Determine the [X, Y] coordinate at the center of the cell enclosing the given text.  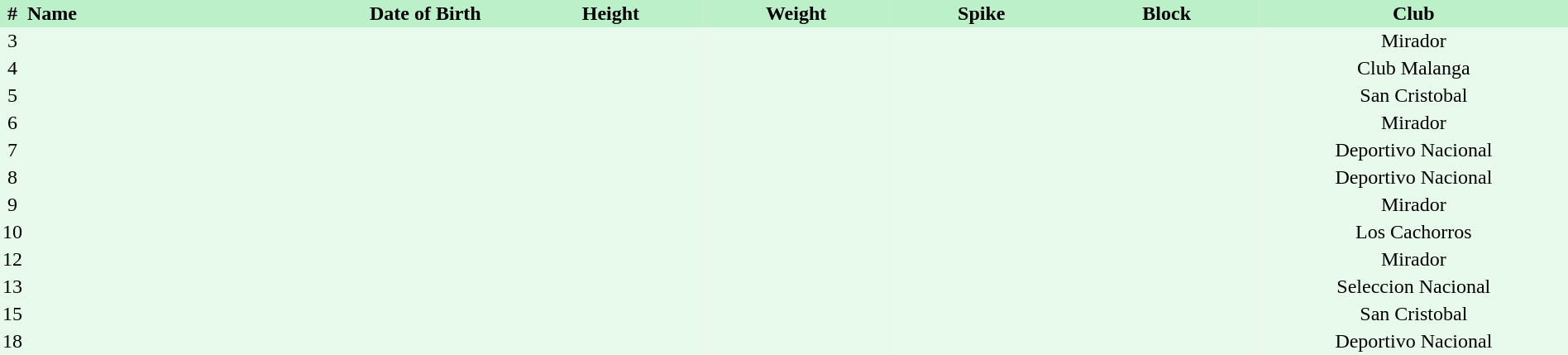
3 [12, 41]
18 [12, 341]
9 [12, 205]
Los Cachorros [1414, 232]
8 [12, 177]
Spike [982, 13]
Block [1167, 13]
Seleccion Nacional [1414, 286]
6 [12, 122]
Height [610, 13]
Club [1414, 13]
Club Malanga [1414, 68]
15 [12, 314]
10 [12, 232]
# [12, 13]
Weight [796, 13]
Name [179, 13]
13 [12, 286]
Date of Birth [425, 13]
5 [12, 96]
7 [12, 151]
4 [12, 68]
12 [12, 260]
